Output the [X, Y] coordinate of the center of the cell containing the given text.  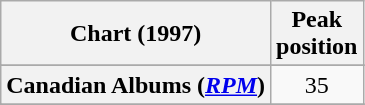
Peakposition [317, 34]
Canadian Albums (RPM) [136, 85]
Chart (1997) [136, 34]
35 [317, 85]
